Return (X, Y) of the center of cell containing provided text 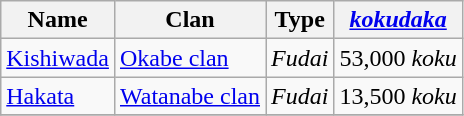
kokudaka (398, 20)
Name (58, 20)
Clan (190, 20)
Okabe clan (190, 58)
Type (300, 20)
Hakata (58, 96)
Watanabe clan (190, 96)
53,000 koku (398, 58)
Kishiwada (58, 58)
13,500 koku (398, 96)
